Pinpoint the cell where the given text exists, returning its (x, y) midpoint coordinate. 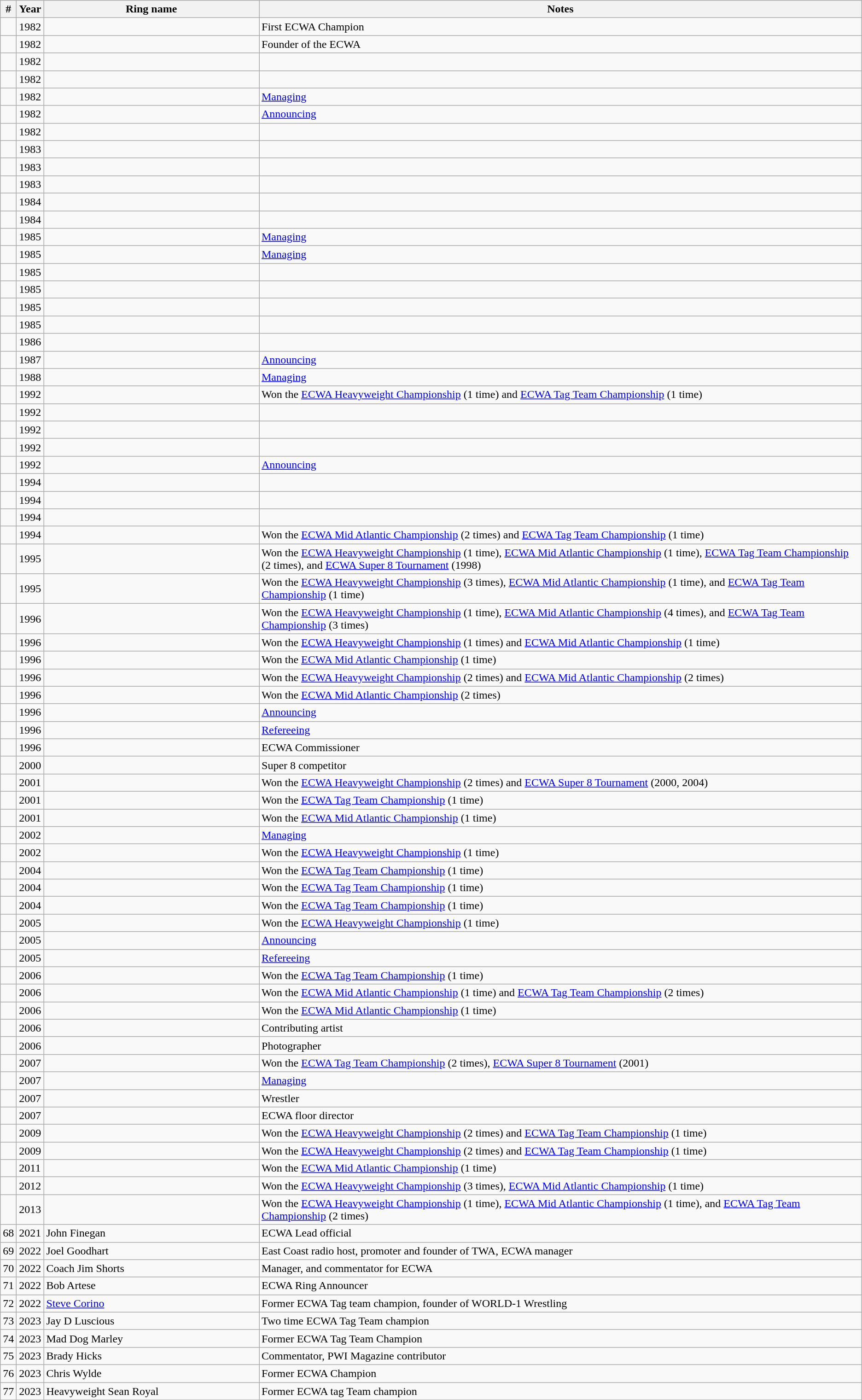
Manager, and commentator for ECWA (560, 1268)
Jay D Luscious (151, 1321)
Won the ECWA Heavyweight Championship (3 times), ECWA Mid Atlantic Championship (1 time) (560, 1186)
Two time ECWA Tag Team champion (560, 1321)
2021 (30, 1233)
Won the ECWA Heavyweight Championship (2 times) and ECWA Mid Atlantic Championship (2 times) (560, 677)
Heavyweight Sean Royal (151, 1391)
ECWA Commissioner (560, 747)
Chris Wylde (151, 1373)
Won the ECWA Mid Atlantic Championship (2 times) (560, 695)
77 (8, 1391)
1986 (30, 342)
Contributing artist (560, 1028)
72 (8, 1303)
1988 (30, 377)
70 (8, 1268)
Won the ECWA Heavyweight Championship (1 time) and ECWA Tag Team Championship (1 time) (560, 395)
2011 (30, 1168)
Photographer (560, 1045)
Steve Corino (151, 1303)
1987 (30, 360)
ECWA Lead official (560, 1233)
Bob Artese (151, 1286)
Won the ECWA Tag Team Championship (2 times), ECWA Super 8 Tournament (2001) (560, 1063)
First ECWA Champion (560, 27)
2012 (30, 1186)
2013 (30, 1209)
Won the ECWA Heavyweight Championship (1 times) and ECWA Mid Atlantic Championship (1 time) (560, 642)
ECWA floor director (560, 1116)
Wrestler (560, 1098)
75 (8, 1356)
73 (8, 1321)
Won the ECWA Mid Atlantic Championship (1 time) and ECWA Tag Team Championship (2 times) (560, 993)
69 (8, 1251)
Mad Dog Marley (151, 1338)
71 (8, 1286)
Former ECWA Tag Team Champion (560, 1338)
Super 8 competitor (560, 765)
Commentator, PWI Magazine contributor (560, 1356)
Coach Jim Shorts (151, 1268)
Brady Hicks (151, 1356)
Won the ECWA Heavyweight Championship (3 times), ECWA Mid Atlantic Championship (1 time), and ECWA Tag Team Championship (1 time) (560, 589)
Notes (560, 9)
Won the ECWA Heavyweight Championship (2 times) and ECWA Super 8 Tournament (2000, 2004) (560, 782)
68 (8, 1233)
74 (8, 1338)
76 (8, 1373)
Former ECWA tag Team champion (560, 1391)
Joel Goodhart (151, 1251)
Won the ECWA Heavyweight Championship (1 time), ECWA Mid Atlantic Championship (1 time), and ECWA Tag Team Championship (2 times) (560, 1209)
Founder of the ECWA (560, 44)
Former ECWA Tag team champion, founder of WORLD-1 Wrestling (560, 1303)
ECWA Ring Announcer (560, 1286)
Won the ECWA Heavyweight Championship (1 time), ECWA Mid Atlantic Championship (4 times), and ECWA Tag Team Championship (3 times) (560, 619)
East Coast radio host, promoter and founder of TWA, ECWA manager (560, 1251)
Former ECWA Champion (560, 1373)
Ring name (151, 9)
Won the ECWA Mid Atlantic Championship (2 times) and ECWA Tag Team Championship (1 time) (560, 535)
# (8, 9)
2000 (30, 765)
John Finegan (151, 1233)
Year (30, 9)
